Output the (x, y) coordinate of the center of the cell containing the given text.  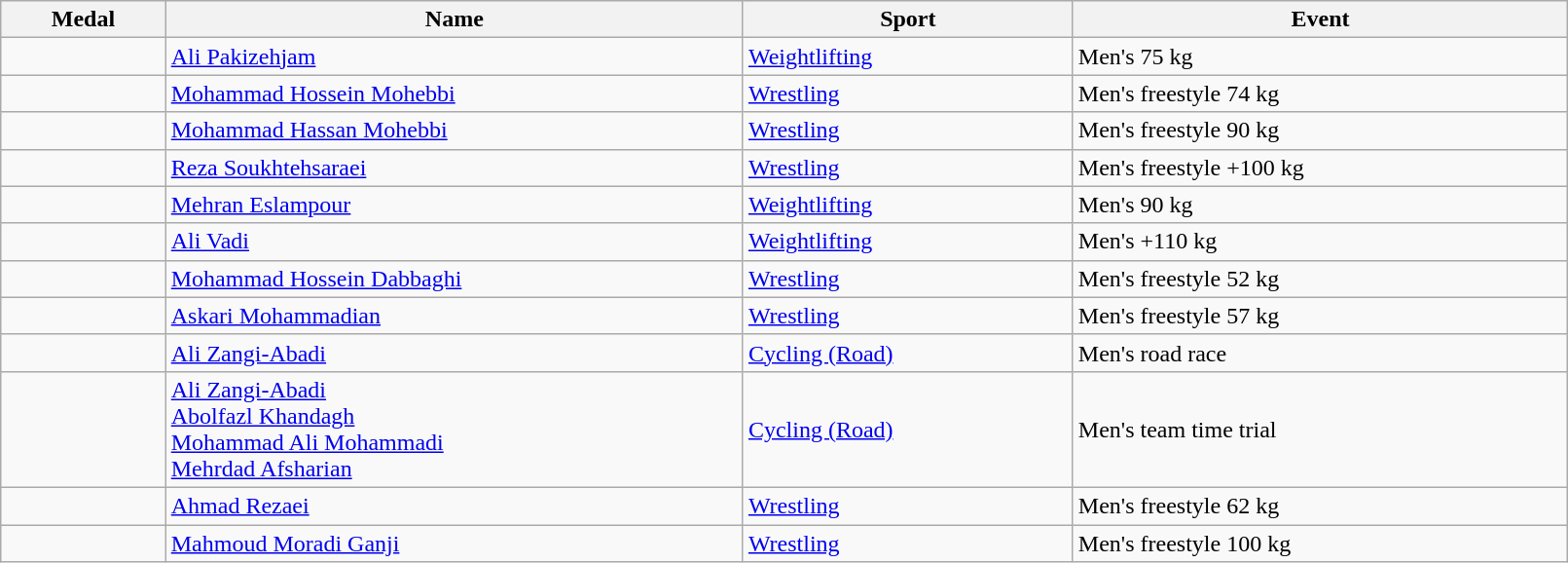
Ahmad Rezaei (454, 506)
Men's freestyle 100 kg (1320, 543)
Medal (84, 19)
Men's 90 kg (1320, 205)
Mohammad Hassan Mohebbi (454, 131)
Men's +110 kg (1320, 242)
Reza Soukhtehsaraei (454, 168)
Mohammad Hossein Dabbaghi (454, 279)
Askari Mohammadian (454, 316)
Mohammad Hossein Mohebbi (454, 94)
Ali Pakizehjam (454, 56)
Name (454, 19)
Ali Zangi-Abadi (454, 353)
Men's 75 kg (1320, 56)
Mahmoud Moradi Ganji (454, 543)
Men's freestyle 90 kg (1320, 131)
Men's freestyle +100 kg (1320, 168)
Men's freestyle 74 kg (1320, 94)
Event (1320, 19)
Men's freestyle 57 kg (1320, 316)
Men's freestyle 62 kg (1320, 506)
Mehran Eslampour (454, 205)
Ali Vadi (454, 242)
Men's team time trial (1320, 429)
Ali Zangi-AbadiAbolfazl KhandaghMohammad Ali MohammadiMehrdad Afsharian (454, 429)
Sport (907, 19)
Men's freestyle 52 kg (1320, 279)
Men's road race (1320, 353)
